Output the [X, Y] coordinate of the center of the cell containing the given text.  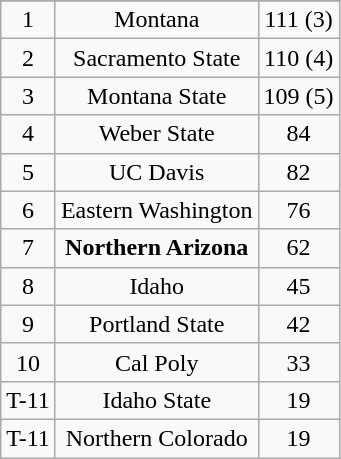
Eastern Washington [156, 210]
Weber State [156, 134]
1 [28, 20]
Northern Arizona [156, 248]
Sacramento State [156, 58]
9 [28, 324]
Portland State [156, 324]
Montana [156, 20]
110 (4) [298, 58]
Idaho [156, 286]
Northern Colorado [156, 438]
Montana State [156, 96]
7 [28, 248]
Idaho State [156, 400]
111 (3) [298, 20]
33 [298, 362]
84 [298, 134]
2 [28, 58]
8 [28, 286]
42 [298, 324]
UC Davis [156, 172]
82 [298, 172]
45 [298, 286]
109 (5) [298, 96]
Cal Poly [156, 362]
62 [298, 248]
76 [298, 210]
5 [28, 172]
6 [28, 210]
4 [28, 134]
3 [28, 96]
10 [28, 362]
